Pinpoint the cell where the given text exists, returning its (x, y) midpoint coordinate. 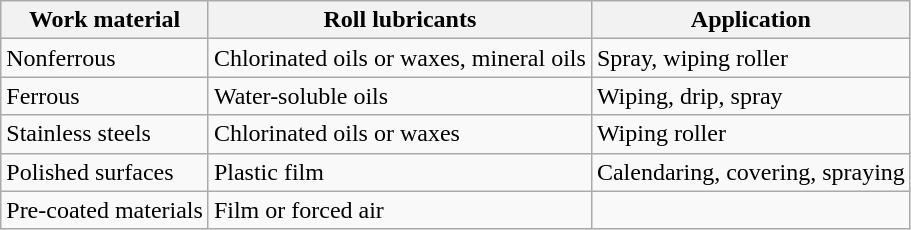
Chlorinated oils or waxes, mineral oils (400, 58)
Roll lubricants (400, 20)
Chlorinated oils or waxes (400, 134)
Spray, wiping roller (750, 58)
Film or forced air (400, 210)
Wiping, drip, spray (750, 96)
Plastic film (400, 172)
Wiping roller (750, 134)
Water-soluble oils (400, 96)
Stainless steels (105, 134)
Calendaring, covering, spraying (750, 172)
Polished surfaces (105, 172)
Application (750, 20)
Work material (105, 20)
Pre-coated materials (105, 210)
Nonferrous (105, 58)
Ferrous (105, 96)
